Search for the cell housing the specified text and yield its (x, y) center coordinate. 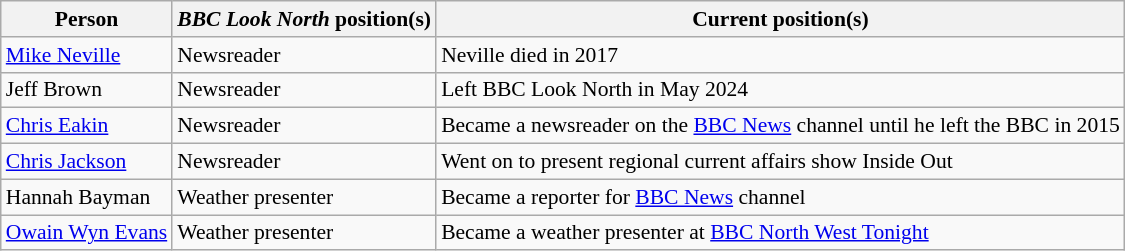
Current position(s) (780, 19)
Went on to present regional current affairs show Inside Out (780, 162)
Chris Jackson (86, 162)
Left BBC Look North in May 2024 (780, 90)
Owain Wyn Evans (86, 233)
Hannah Bayman (86, 197)
Became a reporter for BBC News channel (780, 197)
BBC Look North position(s) (304, 19)
Became a weather presenter at BBC North West Tonight (780, 233)
Chris Eakin (86, 126)
Became a newsreader on the BBC News channel until he left the BBC in 2015 (780, 126)
Person (86, 19)
Jeff Brown (86, 90)
Mike Neville (86, 55)
Neville died in 2017 (780, 55)
